Extract the (x, y) coordinate from the center of the cell holding the provided text.  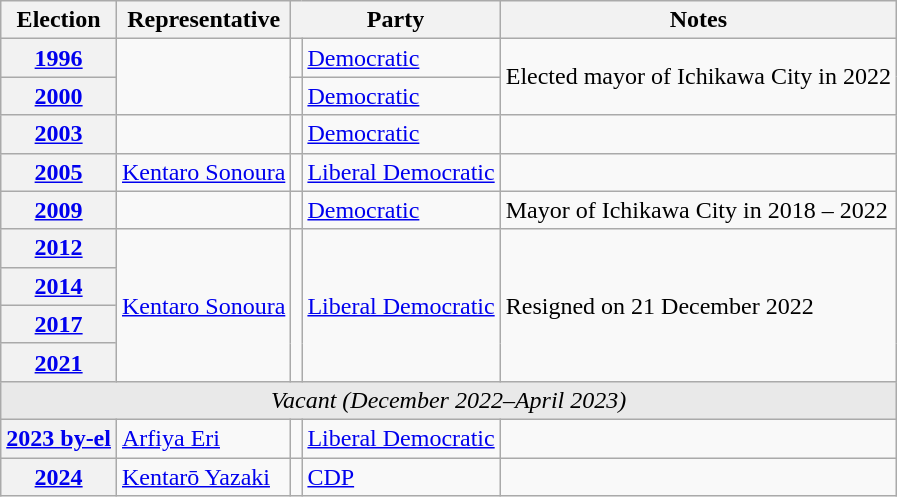
2014 (59, 286)
2017 (59, 324)
2023 by-el (59, 438)
Vacant (December 2022–April 2023) (449, 400)
Kentarō Yazaki (203, 477)
Elected mayor of Ichikawa City in 2022 (698, 77)
Arfiya Eri (203, 438)
Party (396, 20)
CDP (401, 477)
1996 (59, 58)
Resigned on 21 December 2022 (698, 305)
2012 (59, 248)
2021 (59, 362)
Election (59, 20)
2024 (59, 477)
2003 (59, 134)
2009 (59, 210)
2005 (59, 172)
Notes (698, 20)
Representative (203, 20)
2000 (59, 96)
Mayor of Ichikawa City in 2018 – 2022 (698, 210)
